Pinpoint the cell where the given text exists, returning its (X, Y) midpoint coordinate. 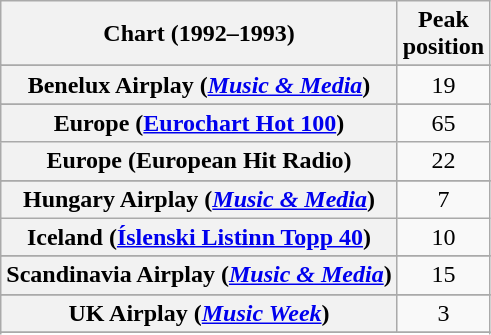
Scandinavia Airplay (Music & Media) (199, 275)
Peakposition (443, 34)
19 (443, 85)
UK Airplay (Music Week) (199, 313)
Europe (European Hit Radio) (199, 161)
Chart (1992–1993) (199, 34)
10 (443, 237)
7 (443, 199)
Iceland (Íslenski Listinn Topp 40) (199, 237)
Europe (Eurochart Hot 100) (199, 123)
3 (443, 313)
Benelux Airplay (Music & Media) (199, 85)
22 (443, 161)
Hungary Airplay (Music & Media) (199, 199)
15 (443, 275)
65 (443, 123)
